Pinpoint the cell where the given text exists, returning its (X, Y) midpoint coordinate. 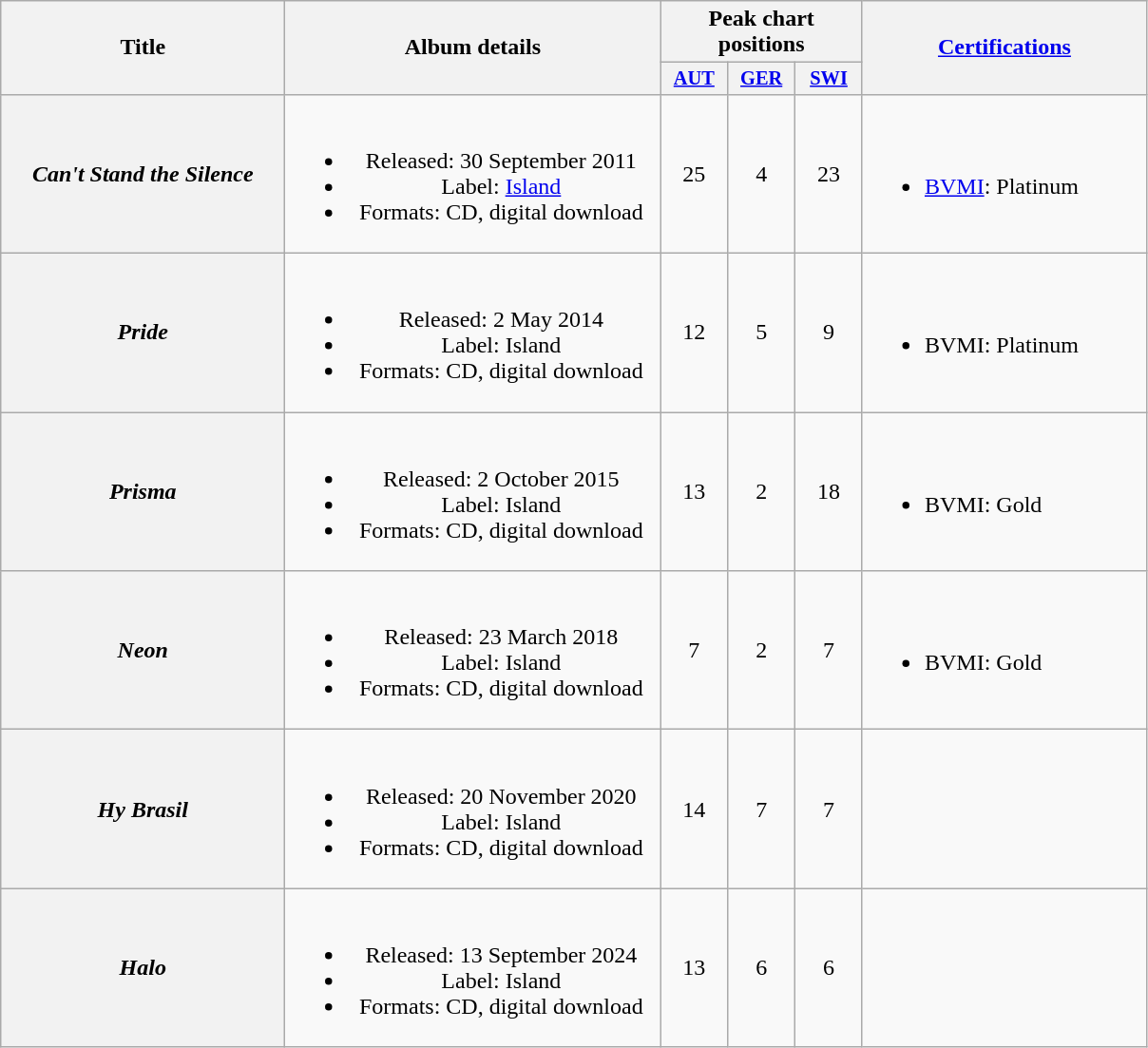
Can't Stand the Silence (143, 173)
25 (694, 173)
14 (694, 810)
Hy Brasil (143, 810)
4 (762, 173)
5 (762, 333)
Released: 2 October 2015Label: IslandFormats: CD, digital download (473, 492)
Pride (143, 333)
Prisma (143, 492)
SWI (829, 79)
Released: 13 September 2024Label: IslandFormats: CD, digital download (473, 967)
AUT (694, 79)
Peak chart positions (762, 32)
Released: 2 May 2014Label: IslandFormats: CD, digital download (473, 333)
9 (829, 333)
Title (143, 48)
23 (829, 173)
Released: 20 November 2020Label: IslandFormats: CD, digital download (473, 810)
18 (829, 492)
Album details (473, 48)
GER (762, 79)
Released: 23 March 2018Label: IslandFormats: CD, digital download (473, 650)
Neon (143, 650)
Halo (143, 967)
Certifications (1004, 48)
12 (694, 333)
Released: 30 September 2011Label: IslandFormats: CD, digital download (473, 173)
